From the cell containing the given text, extract its center point as [x, y] coordinate. 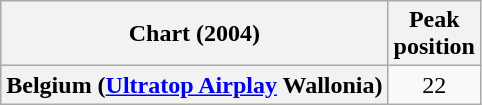
Chart (2004) [194, 34]
Peakposition [434, 34]
Belgium (Ultratop Airplay Wallonia) [194, 85]
22 [434, 85]
